Pinpoint the cell where the given text exists, returning its [X, Y] midpoint coordinate. 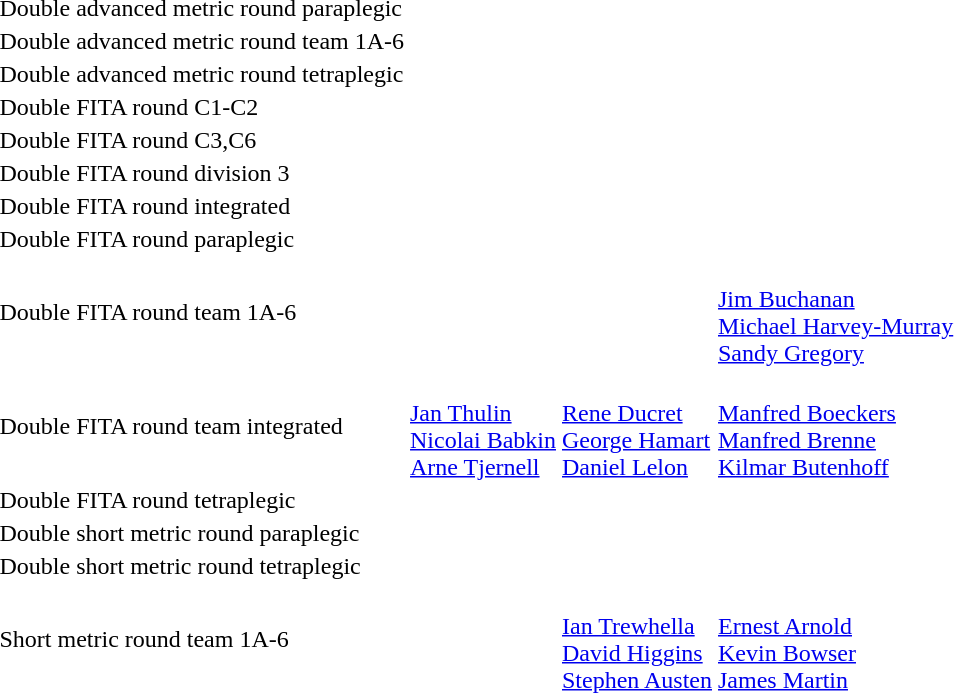
Jim Buchanan Michael Harvey-Murray Sandy Gregory [835, 312]
Manfred Boeckers Manfred Brenne Kilmar Butenhoff [835, 426]
Jan Thulin Nicolai Babkin Arne Tjernell [484, 426]
Rene Ducret George Hamart Daniel Lelon [636, 426]
